Find where the given text appears and provide that cell's center as (x, y) coordinate. 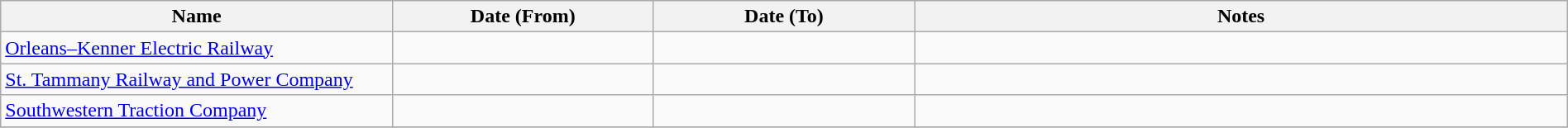
Date (From) (523, 17)
St. Tammany Railway and Power Company (197, 79)
Southwestern Traction Company (197, 111)
Orleans–Kenner Electric Railway (197, 48)
Notes (1241, 17)
Name (197, 17)
Date (To) (784, 17)
